Identify which cell holds the provided text, then report its (X, Y) central coordinate. 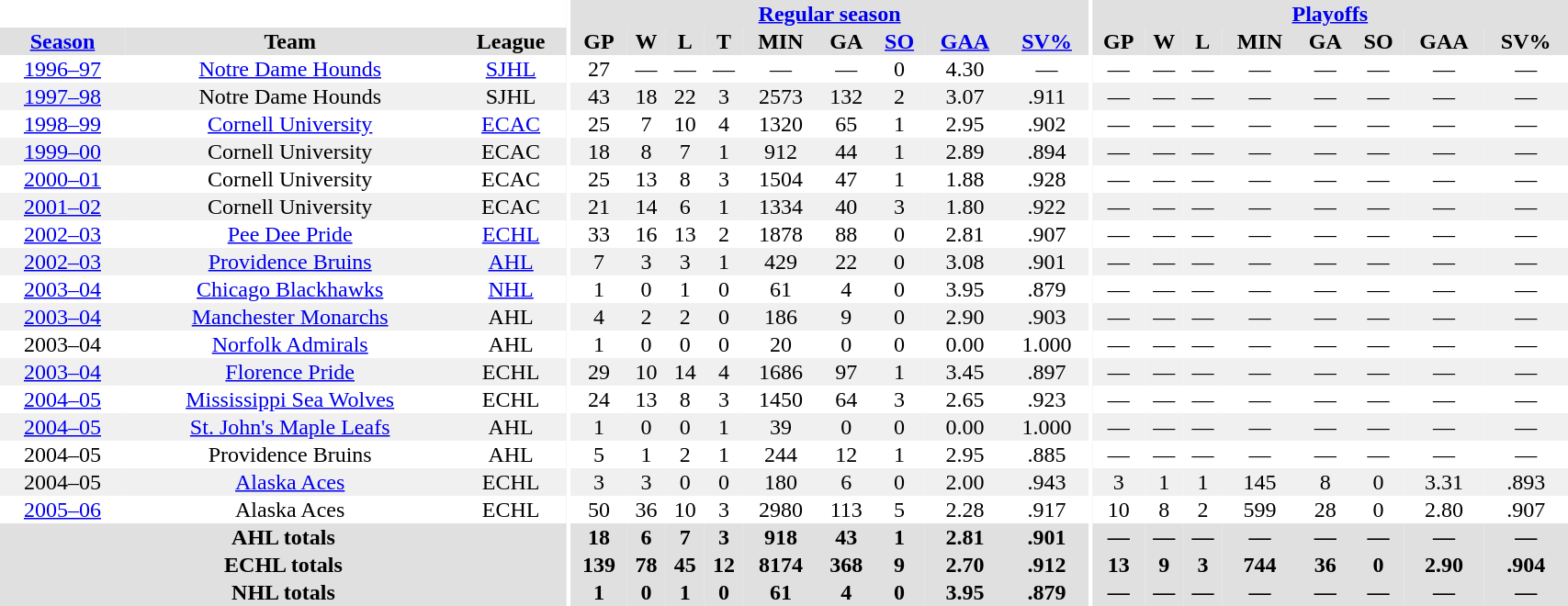
2000–01 (62, 179)
.885 (1047, 454)
1996–97 (62, 69)
AHL totals (283, 537)
Regular season (829, 14)
Norfolk Admirals (290, 344)
28 (1325, 510)
.904 (1526, 565)
88 (847, 234)
139 (599, 565)
.894 (1047, 151)
2.70 (964, 565)
1.88 (964, 179)
.912 (1047, 565)
145 (1259, 482)
2005–06 (62, 510)
2.00 (964, 482)
64 (847, 399)
4.30 (964, 69)
97 (847, 372)
Mississippi Sea Wolves (290, 399)
21 (599, 207)
.928 (1047, 179)
20 (781, 344)
1320 (781, 124)
3.07 (964, 96)
1999–00 (62, 151)
.923 (1047, 399)
27 (599, 69)
50 (599, 510)
1997–98 (62, 96)
744 (1259, 565)
3.31 (1444, 482)
47 (847, 179)
ECHL totals (283, 565)
2573 (781, 96)
244 (781, 454)
1.80 (964, 207)
186 (781, 317)
.922 (1047, 207)
NHL (511, 289)
918 (781, 537)
65 (847, 124)
.897 (1047, 372)
Pee Dee Pride (290, 234)
2001–02 (62, 207)
1998–99 (62, 124)
599 (1259, 510)
78 (646, 565)
2.80 (1444, 510)
3.45 (964, 372)
.903 (1047, 317)
Chicago Blackhawks (290, 289)
League (511, 41)
3.08 (964, 262)
912 (781, 151)
29 (599, 372)
44 (847, 151)
24 (599, 399)
2.28 (964, 510)
45 (685, 565)
113 (847, 510)
39 (781, 427)
.902 (1047, 124)
180 (781, 482)
.911 (1047, 96)
2.89 (964, 151)
2980 (781, 510)
.893 (1526, 482)
Playoffs (1330, 14)
16 (646, 234)
429 (781, 262)
132 (847, 96)
Manchester Monarchs (290, 317)
T (724, 41)
1686 (781, 372)
8174 (781, 565)
2.65 (964, 399)
Florence Pride (290, 372)
1878 (781, 234)
NHL totals (283, 592)
Season (62, 41)
.943 (1047, 482)
33 (599, 234)
368 (847, 565)
Team (290, 41)
1504 (781, 179)
40 (847, 207)
1334 (781, 207)
1450 (781, 399)
.917 (1047, 510)
St. John's Maple Leafs (290, 427)
